From the cell containing the given text, extract its center point as (X, Y) coordinate. 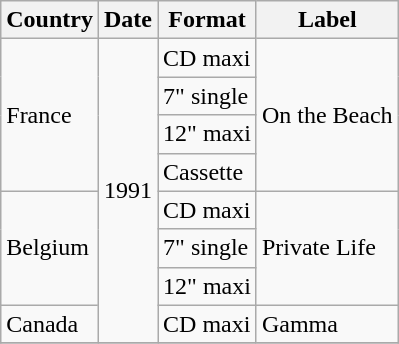
On the Beach (327, 115)
Format (208, 20)
Private Life (327, 248)
Cassette (208, 172)
Gamma (327, 324)
Date (128, 20)
Canada (50, 324)
Label (327, 20)
Belgium (50, 248)
France (50, 115)
Country (50, 20)
1991 (128, 191)
